Locate the cell with the specified text and output its (X, Y) center coordinate. 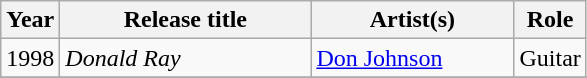
1998 (30, 58)
Guitar (550, 58)
Don Johnson (412, 58)
Donald Ray (186, 58)
Role (550, 20)
Artist(s) (412, 20)
Year (30, 20)
Release title (186, 20)
